Determine the [x, y] coordinate at the center of the cell enclosing the given text.  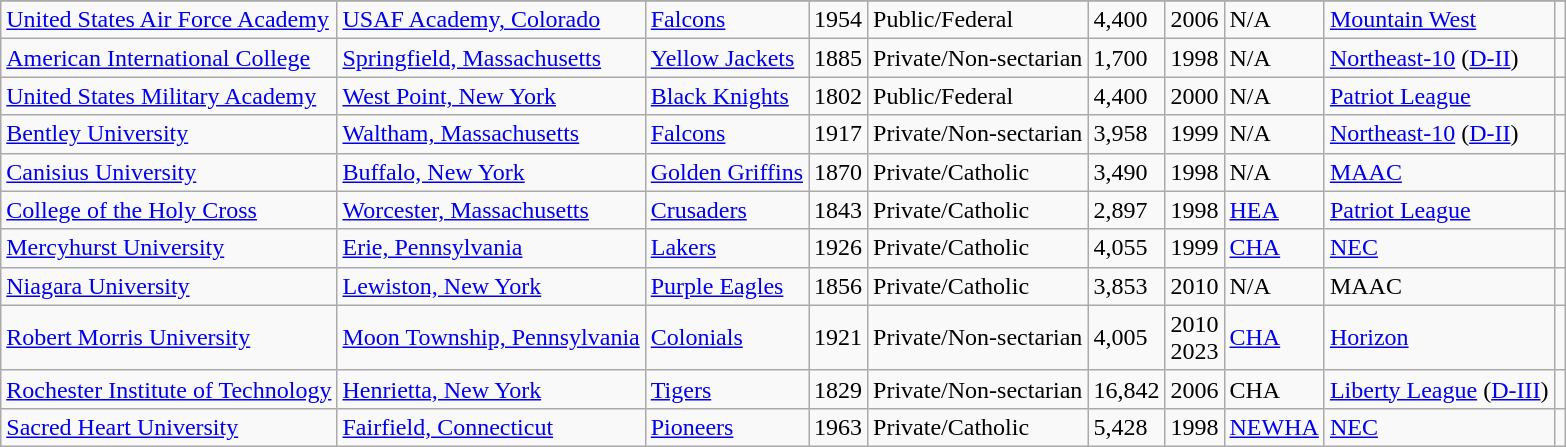
4,055 [1126, 248]
Henrietta, New York [491, 389]
1843 [838, 210]
1,700 [1126, 58]
Purple Eagles [726, 286]
Fairfield, Connecticut [491, 427]
Niagara University [169, 286]
1926 [838, 248]
Waltham, Massachusetts [491, 134]
College of the Holy Cross [169, 210]
Pioneers [726, 427]
2,897 [1126, 210]
3,958 [1126, 134]
Lewiston, New York [491, 286]
Lakers [726, 248]
1921 [838, 338]
Mountain West [1439, 20]
Horizon [1439, 338]
1856 [838, 286]
Buffalo, New York [491, 172]
Sacred Heart University [169, 427]
1802 [838, 96]
Rochester Institute of Technology [169, 389]
Crusaders [726, 210]
Bentley University [169, 134]
1954 [838, 20]
Colonials [726, 338]
HEA [1274, 210]
Mercyhurst University [169, 248]
Yellow Jackets [726, 58]
4,005 [1126, 338]
Erie, Pennsylvania [491, 248]
20102023 [1194, 338]
United States Air Force Academy [169, 20]
Canisius University [169, 172]
1829 [838, 389]
1963 [838, 427]
Golden Griffins [726, 172]
Worcester, Massachusetts [491, 210]
Liberty League (D-III) [1439, 389]
West Point, New York [491, 96]
2000 [1194, 96]
United States Military Academy [169, 96]
2010 [1194, 286]
5,428 [1126, 427]
Tigers [726, 389]
1917 [838, 134]
1885 [838, 58]
Black Knights [726, 96]
USAF Academy, Colorado [491, 20]
16,842 [1126, 389]
1870 [838, 172]
Moon Township, Pennsylvania [491, 338]
Springfield, Massachusetts [491, 58]
NEWHA [1274, 427]
3,853 [1126, 286]
American International College [169, 58]
Robert Morris University [169, 338]
3,490 [1126, 172]
